Search for the cell housing the specified text and yield its [X, Y] center coordinate. 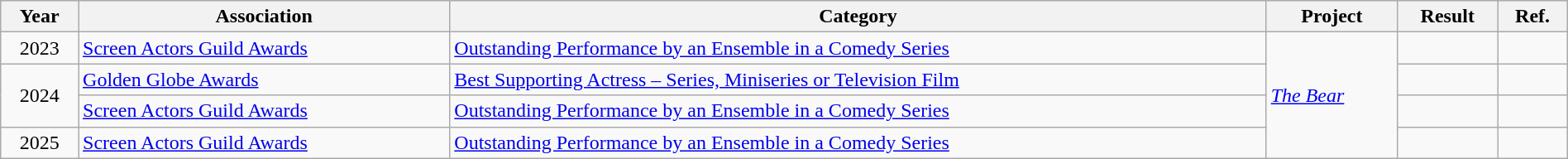
Association [265, 17]
2023 [40, 48]
Project [1331, 17]
Golden Globe Awards [265, 79]
Best Supporting Actress – Series, Miniseries or Television Film [858, 79]
Result [1447, 17]
The Bear [1331, 95]
Year [40, 17]
2025 [40, 142]
Category [858, 17]
Ref. [1532, 17]
2024 [40, 95]
